For the text-containing cell, return its midpoint in (x, y) coordinate format. 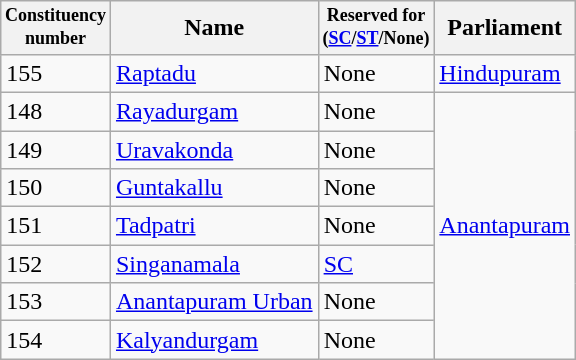
Constituency number (56, 28)
Parliament (505, 28)
155 (56, 73)
Singanamala (214, 264)
Anantapuram (505, 225)
154 (56, 340)
Kalyandurgam (214, 340)
149 (56, 150)
Raptadu (214, 73)
Anantapuram Urban (214, 302)
Uravakonda (214, 150)
Reserved for(SC/ST/None) (376, 28)
148 (56, 111)
Guntakallu (214, 188)
Hindupuram (505, 73)
153 (56, 302)
Tadpatri (214, 226)
Name (214, 28)
SC (376, 264)
150 (56, 188)
151 (56, 226)
152 (56, 264)
Rayadurgam (214, 111)
